Locate the cell with the specified text and output its (x, y) center coordinate. 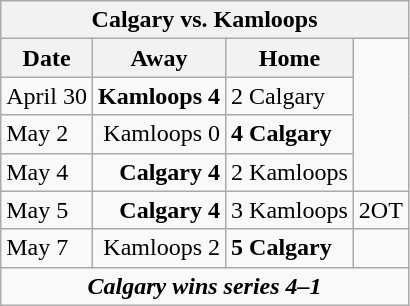
Kamloops 4 (158, 96)
Calgary vs. Kamloops (205, 20)
Kamloops 0 (158, 134)
May 2 (47, 134)
April 30 (47, 96)
2OT (380, 210)
May 4 (47, 172)
3 Kamloops (290, 210)
4 Calgary (290, 134)
Kamloops 2 (158, 248)
5 Calgary (290, 248)
May 7 (47, 248)
Away (158, 58)
May 5 (47, 210)
2 Calgary (290, 96)
2 Kamloops (290, 172)
Calgary wins series 4–1 (205, 286)
Home (290, 58)
Date (47, 58)
